Scan for the cell matching the given text and deliver its (x, y) coordinate at center. 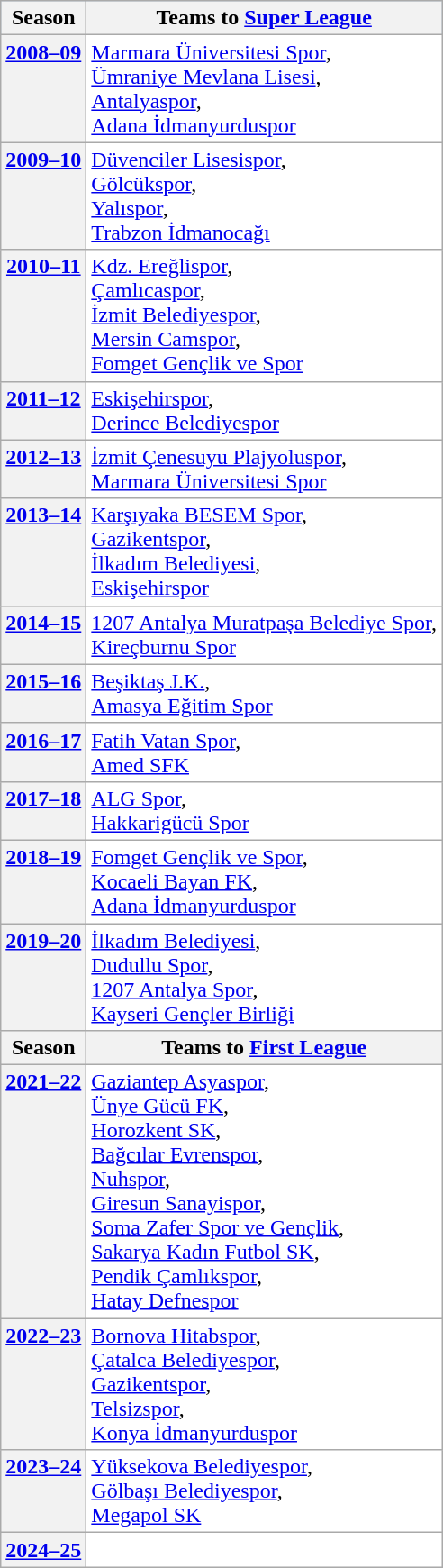
2014–15 (43, 634)
2022–23 (43, 1384)
Marmara Üniversitesi Spor,Ümraniye Mevlana Lisesi, Antalyaspor,Adana İdmanyurduspor (265, 88)
ALG Spor,Hakkarigücü Spor (265, 811)
Kdz. Ereğlispor,Çamlıcaspor,İzmit Belediyespor,Mersin Camspor,Fomget Gençlik ve Spor (265, 315)
Teams to First League (265, 1048)
1207 Antalya Muratpaşa Belediye Spor,Kireçburnu Spor (265, 634)
2021–22 (43, 1191)
2015–16 (43, 694)
2016–17 (43, 752)
Eskişehirspor,Derince Belediyespor (265, 411)
2011–12 (43, 411)
2013–14 (43, 552)
Fomget Gençlik ve Spor,Kocaeli Bayan FK,Adana İdmanyurduspor (265, 881)
Teams to Super League (265, 18)
Karşıyaka BESEM Spor,Gazikentspor,İlkadım Belediyesi,Eskişehirspor (265, 552)
2008–09 (43, 88)
Bornova Hitabspor,Çatalca Belediyespor,Gazikentspor,Telsizspor,Konya İdmanyurduspor (265, 1384)
İlkadım Belediyesi, Dudullu Spor, 1207 Antalya Spor, Kayseri Gençler Birliği (265, 977)
Beşiktaş J.K.,Amasya Eğitim Spor (265, 694)
2012–13 (43, 469)
Yüksekova Belediyespor,Gölbaşı Belediyespor,Megapol SK (265, 1491)
2019–20 (43, 977)
2017–18 (43, 811)
2009–10 (43, 196)
2023–24 (43, 1491)
Düvenciler Lisesispor,Gölcükspor, Yalıspor,Trabzon İdmanocağı (265, 196)
2024–25 (43, 1550)
2010–11 (43, 315)
2018–19 (43, 881)
Fatih Vatan Spor,Amed SFK (265, 752)
İzmit Çenesuyu Plajyoluspor,Marmara Üniversitesi Spor (265, 469)
